Detect which cell encompasses the target text, then output its [x, y] center coordinate. 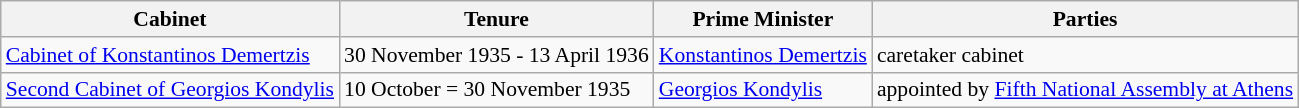
Cabinet [170, 19]
appointed by Fifth National Assembly at Athens [1085, 90]
Second Cabinet of Georgios Kondylis [170, 90]
Tenure [496, 19]
30 November 1935 - 13 April 1936 [496, 55]
Parties [1085, 19]
10 October = 30 November 1935 [496, 90]
Cabinet of Konstantinos Demertzis [170, 55]
caretaker cabinet [1085, 55]
Prime Minister [763, 19]
Georgios Kondylis [763, 90]
Konstantinos Demertzis [763, 55]
